Locate the cell with the specified text and output its (x, y) center coordinate. 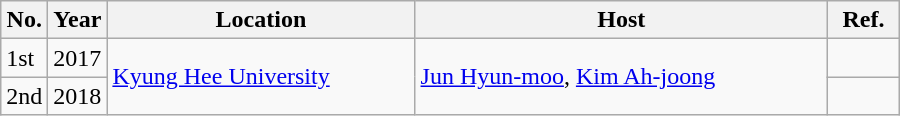
Ref. (864, 20)
1st (24, 58)
2018 (78, 96)
Host (622, 20)
2017 (78, 58)
Kyung Hee University (261, 77)
2nd (24, 96)
No. (24, 20)
Year (78, 20)
Location (261, 20)
Jun Hyun-moo, Kim Ah-joong (622, 77)
